Locate the cell with the specified text and output its [x, y] center coordinate. 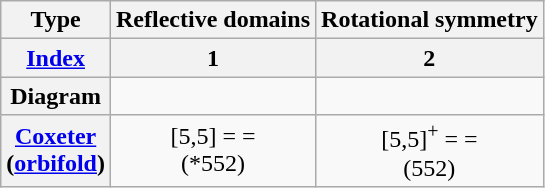
[5,5]+ = = (552) [430, 151]
Type [56, 20]
Rotational symmetry [430, 20]
2 [430, 58]
Index [56, 58]
Coxeter(orbifold) [56, 151]
1 [212, 58]
Diagram [56, 96]
Reflective domains [212, 20]
[5,5] = = (*552) [212, 151]
